Search for the cell housing the specified text and yield its [X, Y] center coordinate. 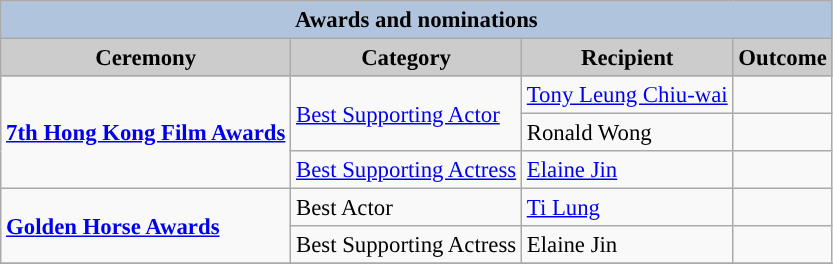
Best Actor [406, 208]
Best Supporting Actor [406, 114]
Tony Leung Chiu-wai [626, 95]
Ronald Wong [626, 133]
Ceremony [146, 58]
Recipient [626, 58]
Ti Lung [626, 208]
7th Hong Kong Film Awards [146, 132]
Outcome [782, 58]
Awards and nominations [416, 20]
Category [406, 58]
Golden Horse Awards [146, 226]
